Scan for the cell matching the given text and deliver its [x, y] coordinate at center. 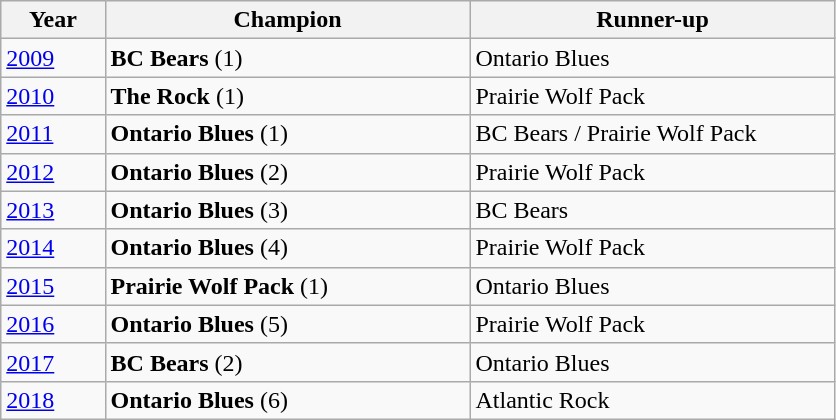
2012 [53, 172]
2013 [53, 210]
2015 [53, 286]
BC Bears (1) [288, 58]
2009 [53, 58]
Ontario Blues (5) [288, 324]
Ontario Blues (4) [288, 248]
2010 [53, 96]
2016 [53, 324]
Champion [288, 20]
Runner-up [652, 20]
Ontario Blues (3) [288, 210]
2018 [53, 400]
2014 [53, 248]
BC Bears (2) [288, 362]
Prairie Wolf Pack (1) [288, 286]
Ontario Blues (6) [288, 400]
2011 [53, 134]
Ontario Blues (2) [288, 172]
BC Bears / Prairie Wolf Pack [652, 134]
Atlantic Rock [652, 400]
2017 [53, 362]
Year [53, 20]
Ontario Blues (1) [288, 134]
The Rock (1) [288, 96]
BC Bears [652, 210]
